Capture the cell that displays the provided text and extract its (x, y) central coordinate. 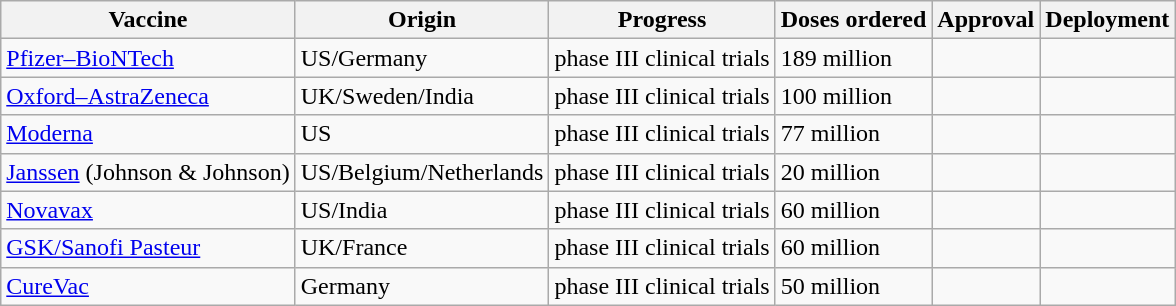
Pfizer–BioNTech (148, 58)
Germany (422, 286)
50 million (854, 286)
Janssen (Johnson & Johnson) (148, 172)
Deployment (1108, 20)
CureVac (148, 286)
US/India (422, 210)
Novavax (148, 210)
US/Belgium/Netherlands (422, 172)
Approval (986, 20)
20 million (854, 172)
US (422, 134)
UK/Sweden/India (422, 96)
Vaccine (148, 20)
Doses ordered (854, 20)
189 million (854, 58)
100 million (854, 96)
Oxford–AstraZeneca (148, 96)
UK/France (422, 248)
Progress (662, 20)
77 million (854, 134)
US/Germany (422, 58)
GSK/Sanofi Pasteur (148, 248)
Moderna (148, 134)
Origin (422, 20)
